Pinpoint the cell where the given text exists, returning its (x, y) midpoint coordinate. 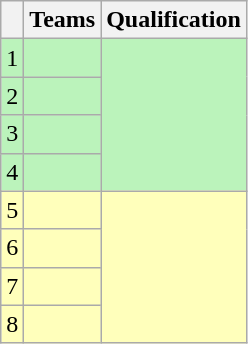
7 (12, 286)
3 (12, 134)
8 (12, 324)
6 (12, 248)
Qualification (174, 20)
Teams (62, 20)
5 (12, 210)
2 (12, 96)
4 (12, 172)
1 (12, 58)
